Return the [x, y] coordinate for the center point of the cell that contains the specified text.  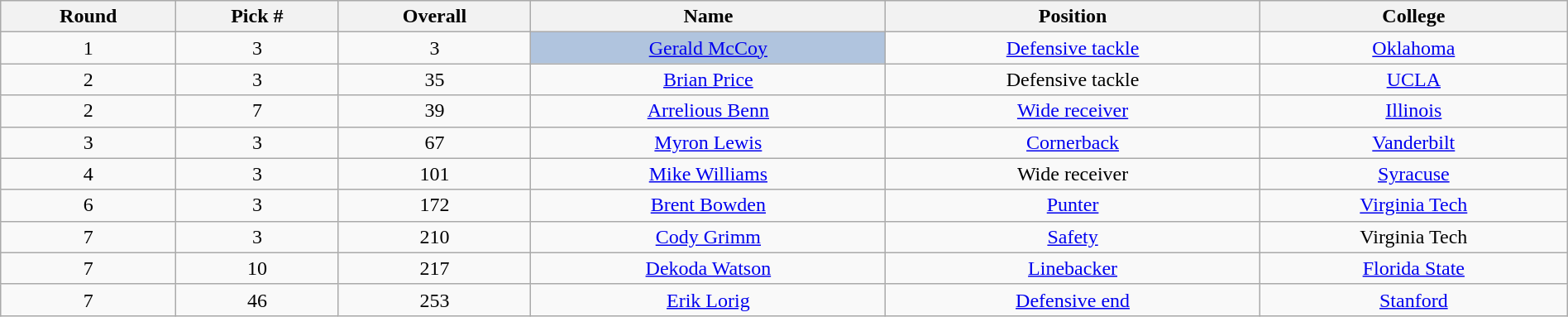
210 [435, 237]
Oklahoma [1413, 48]
Pick # [257, 17]
101 [435, 174]
172 [435, 205]
Punter [1073, 205]
Position [1073, 17]
4 [88, 174]
Round [88, 17]
Vanderbilt [1413, 142]
Syracuse [1413, 174]
Illinois [1413, 111]
Dekoda Watson [708, 268]
Name [708, 17]
Brian Price [708, 79]
Defensive end [1073, 300]
253 [435, 300]
46 [257, 300]
Linebacker [1073, 268]
College [1413, 17]
Arrelious Benn [708, 111]
39 [435, 111]
217 [435, 268]
Florida State [1413, 268]
10 [257, 268]
Overall [435, 17]
Stanford [1413, 300]
67 [435, 142]
Erik Lorig [708, 300]
6 [88, 205]
35 [435, 79]
Gerald McCoy [708, 48]
1 [88, 48]
UCLA [1413, 79]
Cody Grimm [708, 237]
Myron Lewis [708, 142]
Brent Bowden [708, 205]
Safety [1073, 237]
Cornerback [1073, 142]
Mike Williams [708, 174]
